Provide the (X, Y) coordinate of the cell's center where the given text is located.  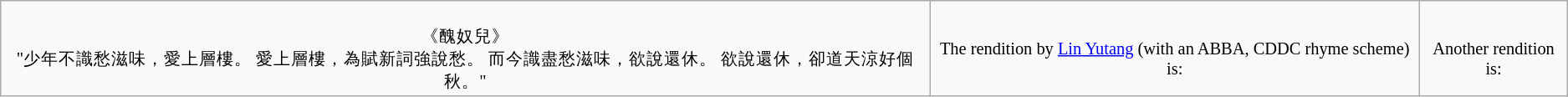
《醜奴兒》"少年不識愁滋味，愛上層樓。 愛上層樓，為賦新詞強說愁。 而今識盡愁滋味，欲說還休。 欲說還休，卻道天涼好個秋。" (465, 48)
The rendition by Lin Yutang (with an ABBA, CDDC rhyme scheme) is: (1174, 48)
Another rendition is: (1494, 48)
